Provide the (x, y) coordinate of the cell's center where the given text is located.  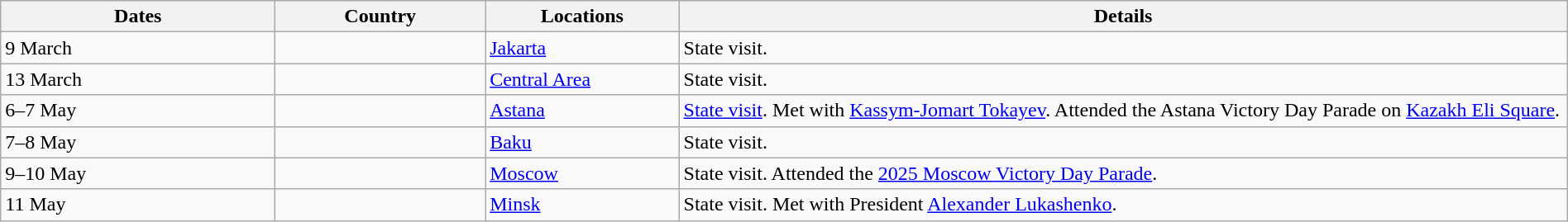
9 March (138, 48)
Baku (582, 142)
State visit. Met with Kassym-Jomart Tokayev. Attended the Astana Victory Day Parade on Kazakh Eli Square. (1123, 111)
Minsk (582, 205)
Jakarta (582, 48)
13 March (138, 79)
6–7 May (138, 111)
Country (380, 17)
Astana (582, 111)
Details (1123, 17)
State visit. Met with President Alexander Lukashenko. (1123, 205)
9–10 May (138, 173)
7–8 May (138, 142)
Central Area (582, 79)
State visit. Attended the 2025 Moscow Victory Day Parade. (1123, 173)
Locations (582, 17)
Moscow (582, 173)
Dates (138, 17)
11 May (138, 205)
